Identify which cell holds the provided text, then report its (X, Y) central coordinate. 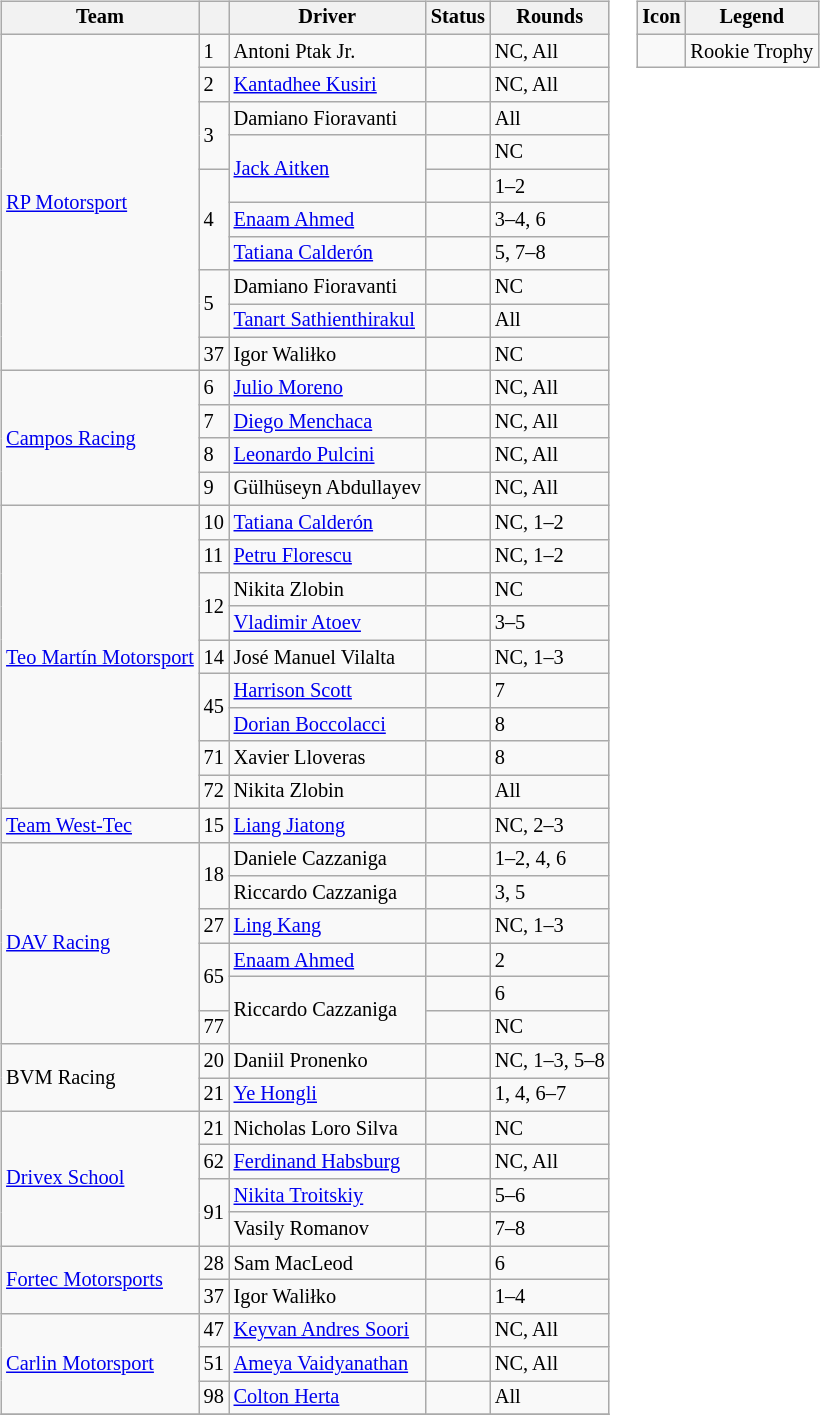
Antoni Ptak Jr. (328, 51)
Dorian Boccolacci (328, 724)
RP Motorsport (100, 202)
Gülhüseyn Abdullayev (328, 489)
Drivex School (100, 1178)
Ling Kang (328, 926)
Daniele Cazzaniga (328, 859)
Team (100, 18)
Status (458, 18)
1, 4, 6–7 (550, 1095)
Nikita Troitskiy (328, 1196)
Colton Herta (328, 1398)
Carlin Motorsport (100, 1364)
NC, 1–3, 5–8 (550, 1061)
1–2, 4, 6 (550, 859)
5, 7–8 (550, 253)
Kantadhee Kusiri (328, 85)
Legend (752, 18)
Fortec Motorsports (100, 1280)
3, 5 (550, 893)
91 (214, 1212)
Driver (328, 18)
18 (214, 876)
Diego Menchaca (328, 422)
Julio Moreno (328, 388)
Rookie Trophy (752, 51)
José Manuel Vilalta (328, 657)
71 (214, 758)
Petru Florescu (328, 556)
10 (214, 522)
62 (214, 1162)
BVM Racing (100, 1078)
77 (214, 1027)
3–5 (550, 623)
1–2 (550, 186)
20 (214, 1061)
Jack Aitken (328, 168)
72 (214, 792)
Harrison Scott (328, 691)
Sam MacLeod (328, 1263)
7–8 (550, 1229)
Vasily Romanov (328, 1229)
51 (214, 1364)
98 (214, 1398)
15 (214, 825)
Team West-Tec (100, 825)
Daniil Pronenko (328, 1061)
12 (214, 606)
Leonardo Pulcini (328, 455)
47 (214, 1330)
27 (214, 926)
1–4 (550, 1297)
65 (214, 976)
Nicholas Loro Silva (328, 1128)
Ferdinand Habsburg (328, 1162)
Xavier Lloveras (328, 758)
Teo Martín Motorsport (100, 656)
11 (214, 556)
Rounds (550, 18)
14 (214, 657)
3–4, 6 (550, 220)
Ameya Vaidyanathan (328, 1364)
NC, 2–3 (550, 825)
4 (214, 220)
Campos Racing (100, 438)
Liang Jiatong (328, 825)
Icon (661, 18)
5–6 (550, 1196)
1 (214, 51)
3 (214, 136)
Vladimir Atoev (328, 623)
28 (214, 1263)
45 (214, 708)
DAV Racing (100, 943)
Keyvan Andres Soori (328, 1330)
Tanart Sathienthirakul (328, 321)
9 (214, 489)
Ye Hongli (328, 1095)
5 (214, 304)
